Provide the (x, y) coordinate of the cell's center where the given text is located.  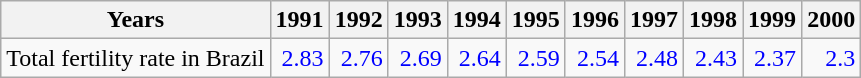
Years (136, 20)
2000 (832, 20)
2.59 (536, 58)
2.64 (476, 58)
1998 (712, 20)
2.76 (358, 58)
2.69 (418, 58)
1994 (476, 20)
1993 (418, 20)
1991 (300, 20)
1992 (358, 20)
1997 (654, 20)
Total fertility rate in Brazil (136, 58)
2.54 (594, 58)
1999 (772, 20)
2.48 (654, 58)
1995 (536, 20)
2.37 (772, 58)
2.43 (712, 58)
2.3 (832, 58)
1996 (594, 20)
2.83 (300, 58)
